For the text-containing cell, return its midpoint in [X, Y] coordinate format. 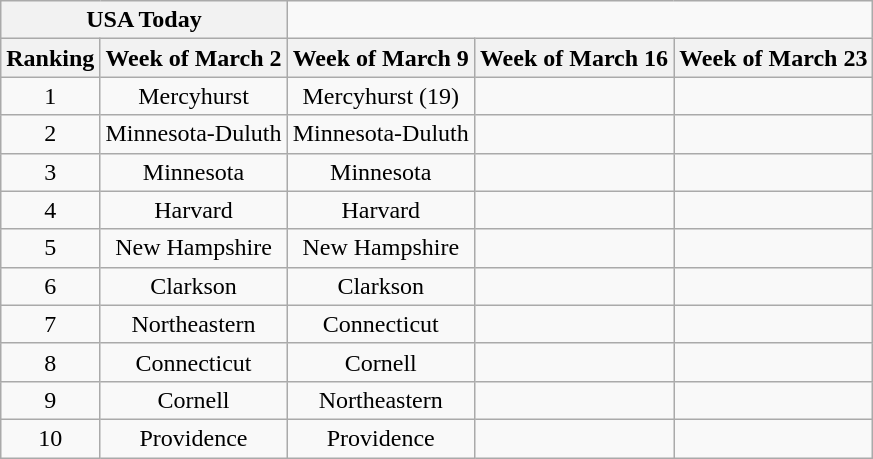
Week of March 2 [194, 58]
4 [50, 210]
9 [50, 400]
5 [50, 248]
Week of March 9 [380, 58]
Mercyhurst (19) [380, 96]
Week of March 23 [774, 58]
USA Today [144, 20]
3 [50, 172]
8 [50, 362]
7 [50, 324]
1 [50, 96]
Mercyhurst [194, 96]
6 [50, 286]
10 [50, 438]
Week of March 16 [574, 58]
Ranking [50, 58]
2 [50, 134]
